Determine the [X, Y] coordinate at the center of the cell enclosing the given text.  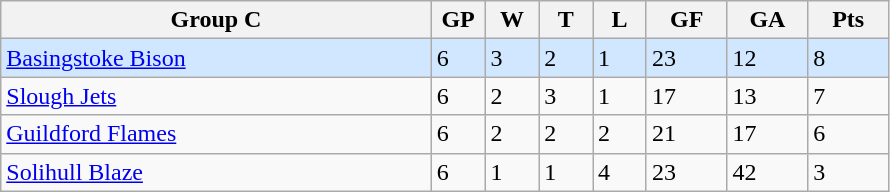
21 [686, 134]
Pts [848, 20]
W [512, 20]
7 [848, 96]
12 [768, 58]
GF [686, 20]
42 [768, 172]
GA [768, 20]
Solihull Blaze [216, 172]
T [566, 20]
8 [848, 58]
Group C [216, 20]
13 [768, 96]
GP [458, 20]
4 [620, 172]
Basingstoke Bison [216, 58]
L [620, 20]
Slough Jets [216, 96]
Guildford Flames [216, 134]
